Provide the (x, y) coordinate of the cell's center where the given text is located.  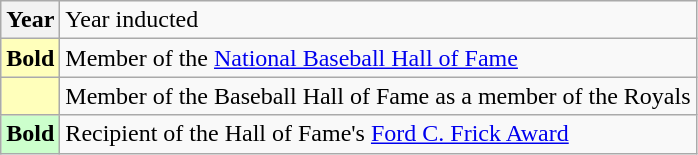
Year (30, 20)
Member of the National Baseball Hall of Fame (378, 58)
Member of the Baseball Hall of Fame as a member of the Royals (378, 96)
Recipient of the Hall of Fame's Ford C. Frick Award (378, 134)
Year inducted (378, 20)
